Provide the (x, y) coordinate of the cell's center where the given text is located.  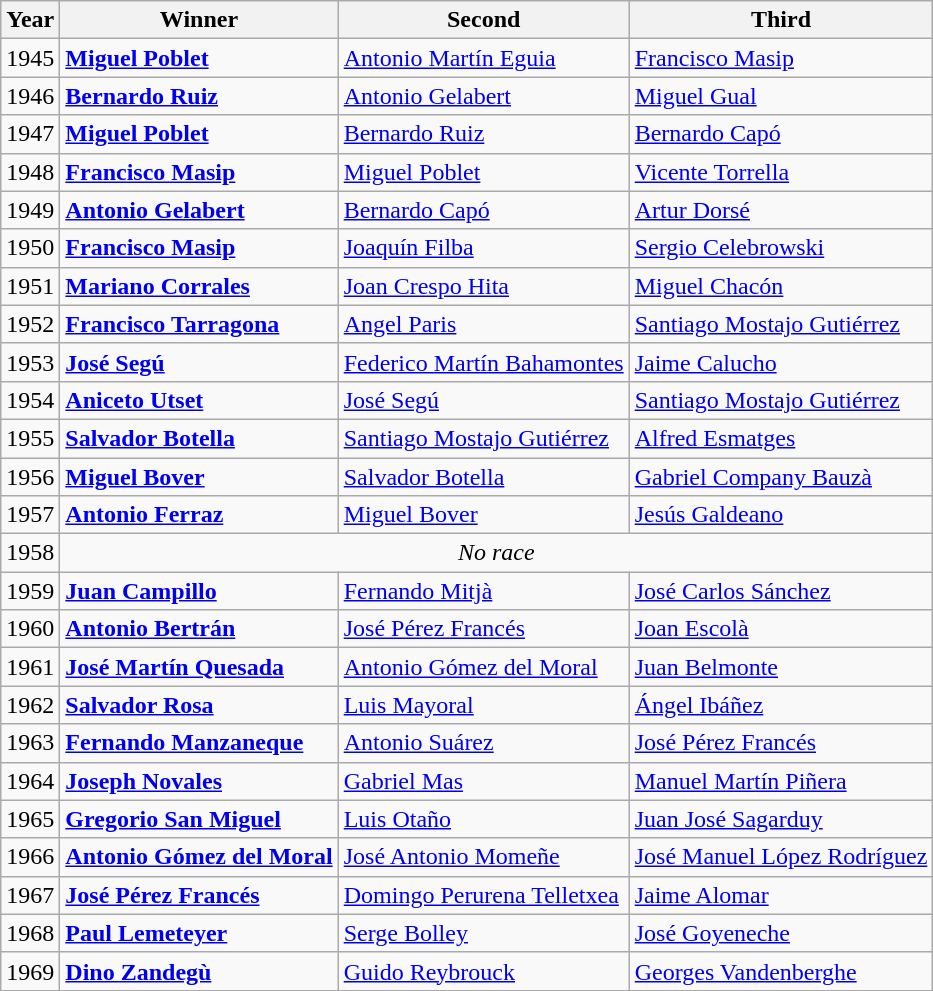
1950 (30, 248)
1968 (30, 933)
1959 (30, 591)
Salvador Rosa (199, 705)
Aniceto Utset (199, 400)
1956 (30, 477)
1948 (30, 172)
Fernando Manzaneque (199, 743)
Second (484, 20)
1955 (30, 438)
1969 (30, 971)
Alfred Esmatges (781, 438)
1946 (30, 96)
1961 (30, 667)
1963 (30, 743)
Joaquín Filba (484, 248)
Juan Campillo (199, 591)
Vicente Torrella (781, 172)
Miguel Chacón (781, 286)
Joan Escolà (781, 629)
1952 (30, 324)
1949 (30, 210)
1966 (30, 857)
José Antonio Momeñe (484, 857)
Guido Reybrouck (484, 971)
Jesús Galdeano (781, 515)
Joseph Novales (199, 781)
1967 (30, 895)
Winner (199, 20)
Artur Dorsé (781, 210)
Paul Lemeteyer (199, 933)
José Carlos Sánchez (781, 591)
Jaime Calucho (781, 362)
Manuel Martín Piñera (781, 781)
Domingo Perurena Telletxea (484, 895)
Mariano Corrales (199, 286)
Year (30, 20)
1960 (30, 629)
José Goyeneche (781, 933)
No race (496, 553)
Angel Paris (484, 324)
Gabriel Mas (484, 781)
Luis Mayoral (484, 705)
1962 (30, 705)
Antonio Bertrán (199, 629)
1953 (30, 362)
Jaime Alomar (781, 895)
Federico Martín Bahamontes (484, 362)
1945 (30, 58)
Joan Crespo Hita (484, 286)
Georges Vandenberghe (781, 971)
Antonio Ferraz (199, 515)
Dino Zandegù (199, 971)
1951 (30, 286)
José Martín Quesada (199, 667)
1964 (30, 781)
1957 (30, 515)
Miguel Gual (781, 96)
Third (781, 20)
1954 (30, 400)
1958 (30, 553)
Juan José Sagarduy (781, 819)
1965 (30, 819)
Gregorio San Miguel (199, 819)
Sergio Celebrowski (781, 248)
Fernando Mitjà (484, 591)
Juan Belmonte (781, 667)
José Manuel López Rodríguez (781, 857)
Antonio Suárez (484, 743)
Francisco Tarragona (199, 324)
Gabriel Company Bauzà (781, 477)
Serge Bolley (484, 933)
Luis Otaño (484, 819)
Antonio Martín Eguia (484, 58)
1947 (30, 134)
Ángel Ibáñez (781, 705)
